Extract the (x, y) coordinate from the center of the cell holding the provided text.  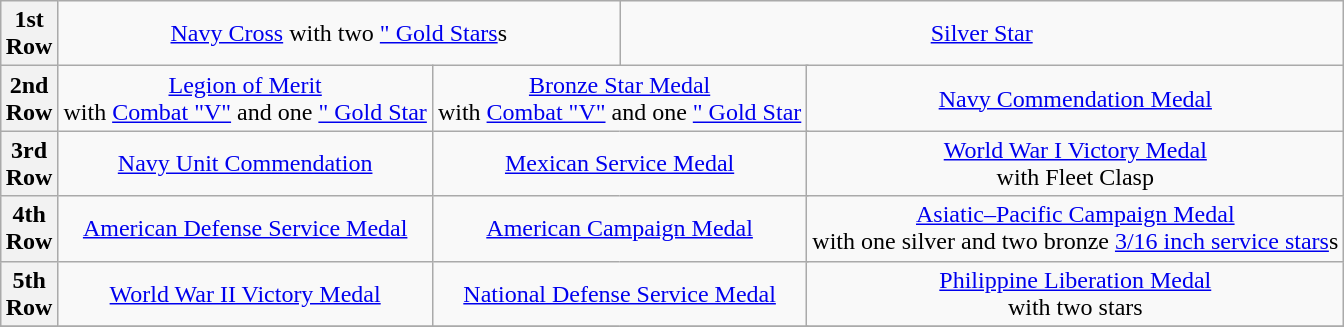
World War I Victory Medal with Fleet Clasp (1076, 164)
3rd Row (29, 164)
Navy Cross with two " Gold Starss (339, 34)
Mexican Service Medal (619, 164)
Navy Unit Commendation (245, 164)
National Defense Service Medal (619, 294)
World War II Victory Medal (245, 294)
1st Row (29, 34)
American Campaign Medal (619, 228)
Legion of Merit with Combat "V" and one " Gold Star (245, 98)
2nd Row (29, 98)
Navy Commendation Medal (1076, 98)
5th Row (29, 294)
Bronze Star Medal with Combat "V" and one " Gold Star (619, 98)
Silver Star (982, 34)
Philippine Liberation Medal with two stars (1076, 294)
4th Row (29, 228)
American Defense Service Medal (245, 228)
Asiatic–Pacific Campaign Medal with one silver and two bronze 3/16 inch service starss (1076, 228)
